Identify which cell holds the provided text, then report its (X, Y) central coordinate. 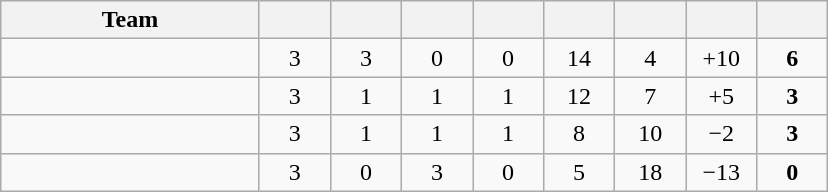
−2 (722, 134)
+10 (722, 58)
Team (130, 20)
+5 (722, 96)
10 (650, 134)
12 (580, 96)
14 (580, 58)
6 (792, 58)
18 (650, 172)
7 (650, 96)
5 (580, 172)
8 (580, 134)
4 (650, 58)
−13 (722, 172)
